For the text-containing cell, return its midpoint in (x, y) coordinate format. 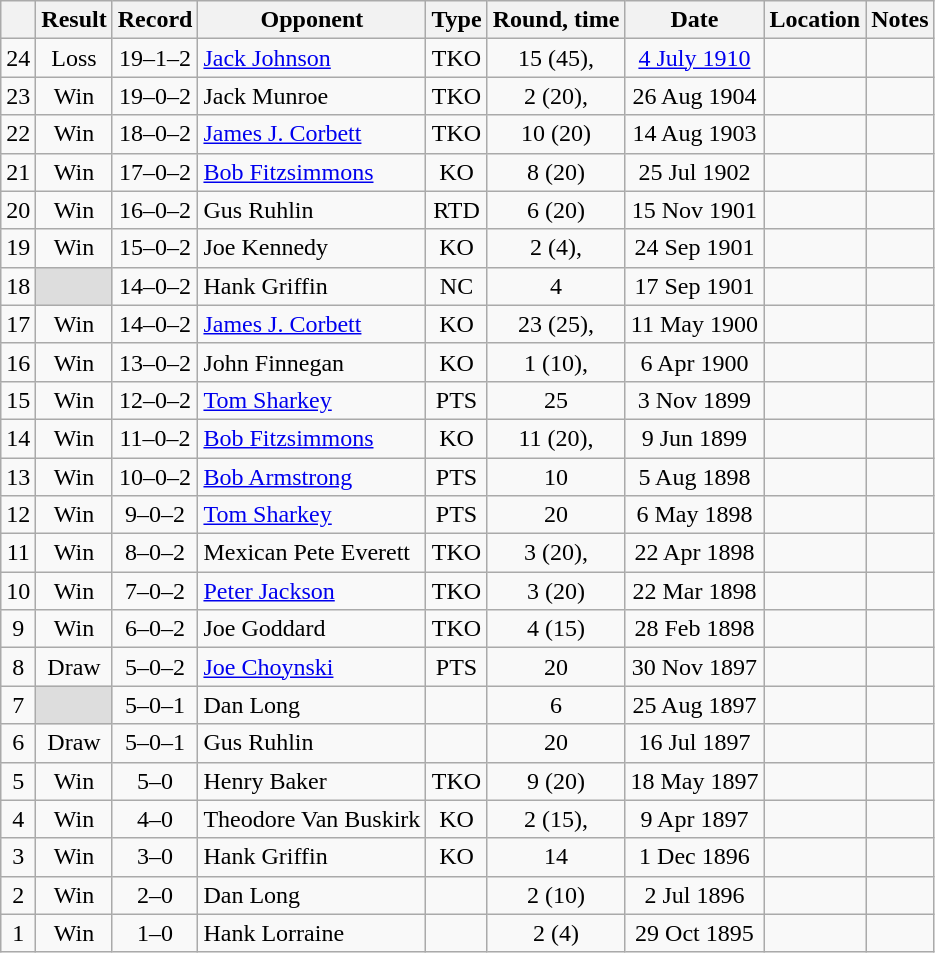
2 (20), (556, 96)
5 Aug 1898 (694, 477)
8 (18, 667)
1–0 (155, 933)
Jack Munroe (312, 96)
7–0–2 (155, 591)
Opponent (312, 20)
18–0–2 (155, 134)
Result (74, 20)
4–0 (155, 819)
1 (10), (556, 362)
Joe Kennedy (312, 248)
3 (20) (556, 591)
25 (556, 400)
Bob Armstrong (312, 477)
18 May 1897 (694, 781)
17 Sep 1901 (694, 286)
4 (15) (556, 629)
30 Nov 1897 (694, 667)
18 (18, 286)
6 May 1898 (694, 515)
John Finnegan (312, 362)
6 (20) (556, 210)
24 (18, 58)
9 Jun 1899 (694, 438)
15 Nov 1901 (694, 210)
Notes (900, 20)
2 (4) (556, 933)
23 (18, 96)
6–0–2 (155, 629)
15 (18, 400)
9 (18, 629)
13 (18, 477)
Henry Baker (312, 781)
16 (18, 362)
12 (18, 515)
19–1–2 (155, 58)
12–0–2 (155, 400)
Round, time (556, 20)
10–0–2 (155, 477)
5–0–2 (155, 667)
10 (20) (556, 134)
Mexican Pete Everett (312, 553)
17–0–2 (155, 172)
Type (456, 20)
Loss (74, 58)
2–0 (155, 895)
5 (18, 781)
Date (694, 20)
RTD (456, 210)
1 Dec 1896 (694, 857)
NC (456, 286)
25 Jul 1902 (694, 172)
17 (18, 324)
6 Apr 1900 (694, 362)
26 Aug 1904 (694, 96)
15 (45), (556, 58)
9–0–2 (155, 515)
16 Jul 1897 (694, 743)
3 (20), (556, 553)
2 (18, 895)
Peter Jackson (312, 591)
3 (18, 857)
Jack Johnson (312, 58)
4 July 1910 (694, 58)
21 (18, 172)
3–0 (155, 857)
15–0–2 (155, 248)
2 Jul 1896 (694, 895)
22 Apr 1898 (694, 553)
11–0–2 (155, 438)
11 (20), (556, 438)
Location (815, 20)
11 (18, 553)
9 (20) (556, 781)
22 Mar 1898 (694, 591)
14 Aug 1903 (694, 134)
Joe Goddard (312, 629)
24 Sep 1901 (694, 248)
16–0–2 (155, 210)
8–0–2 (155, 553)
19–0–2 (155, 96)
23 (25), (556, 324)
Theodore Van Buskirk (312, 819)
2 (15), (556, 819)
9 Apr 1897 (694, 819)
19 (18, 248)
Joe Choynski (312, 667)
Hank Lorraine (312, 933)
8 (20) (556, 172)
1 (18, 933)
5–0 (155, 781)
28 Feb 1898 (694, 629)
22 (18, 134)
2 (10) (556, 895)
13–0–2 (155, 362)
Record (155, 20)
25 Aug 1897 (694, 705)
3 Nov 1899 (694, 400)
2 (4), (556, 248)
7 (18, 705)
29 Oct 1895 (694, 933)
11 May 1900 (694, 324)
